Determine the [x, y] coordinate at the center of the cell enclosing the given text.  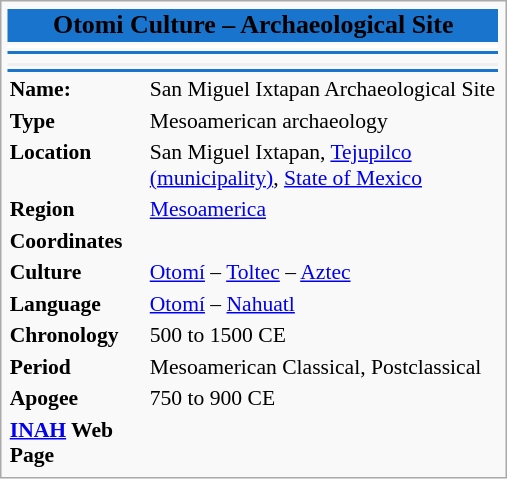
750 to 900 CE [323, 398]
Culture [76, 272]
INAH Web Page [76, 442]
Period [76, 366]
Name: [76, 89]
Mesoamerica [323, 209]
Language [76, 303]
San Miguel Ixtapan Archaeological Site [323, 89]
500 to 1500 CE [323, 335]
Chronology [76, 335]
Otomí – Toltec – Aztec [323, 272]
Otomí – Nahuatl [323, 303]
Region [76, 209]
Otomi Culture – Archaeological Site [253, 26]
Coordinates [76, 240]
Location [76, 165]
Mesoamerican Classical, Postclassical [323, 366]
Type [76, 120]
San Miguel Ixtapan, Tejupilco (municipality), State of Mexico [323, 165]
Apogee [76, 398]
Mesoamerican archaeology [323, 120]
